Scan for the cell matching the given text and deliver its [X, Y] coordinate at center. 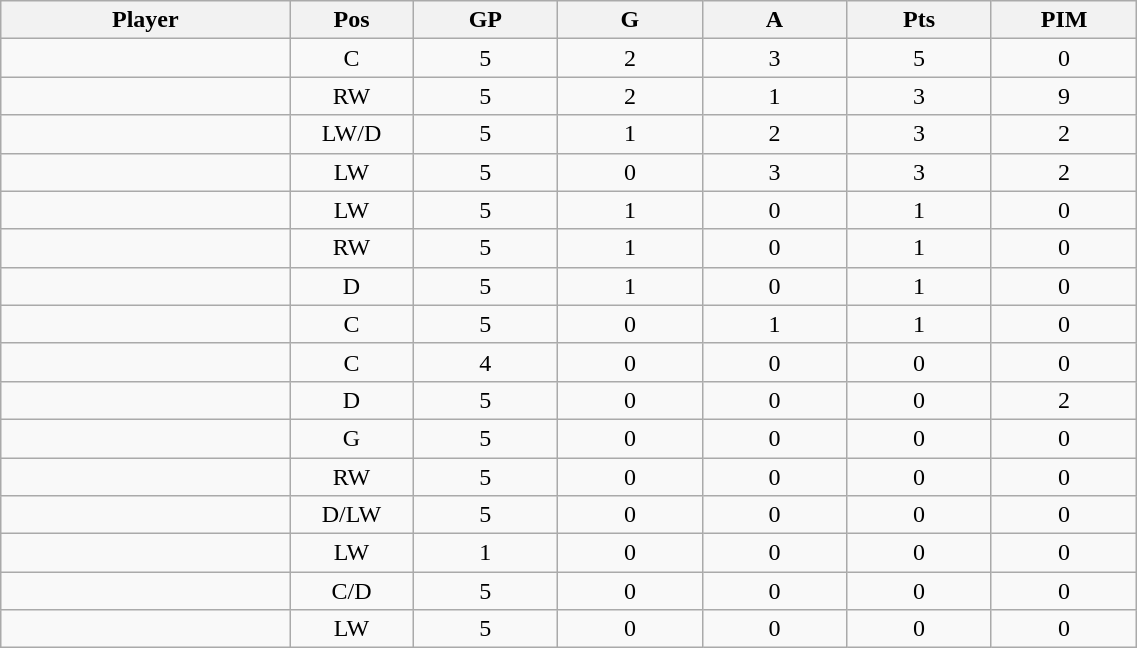
PIM [1064, 20]
Pts [920, 20]
Player [146, 20]
9 [1064, 96]
LW/D [352, 134]
C/D [352, 591]
Pos [352, 20]
4 [486, 362]
A [774, 20]
D/LW [352, 515]
GP [486, 20]
